From the cell containing the given text, extract its center point as (X, Y) coordinate. 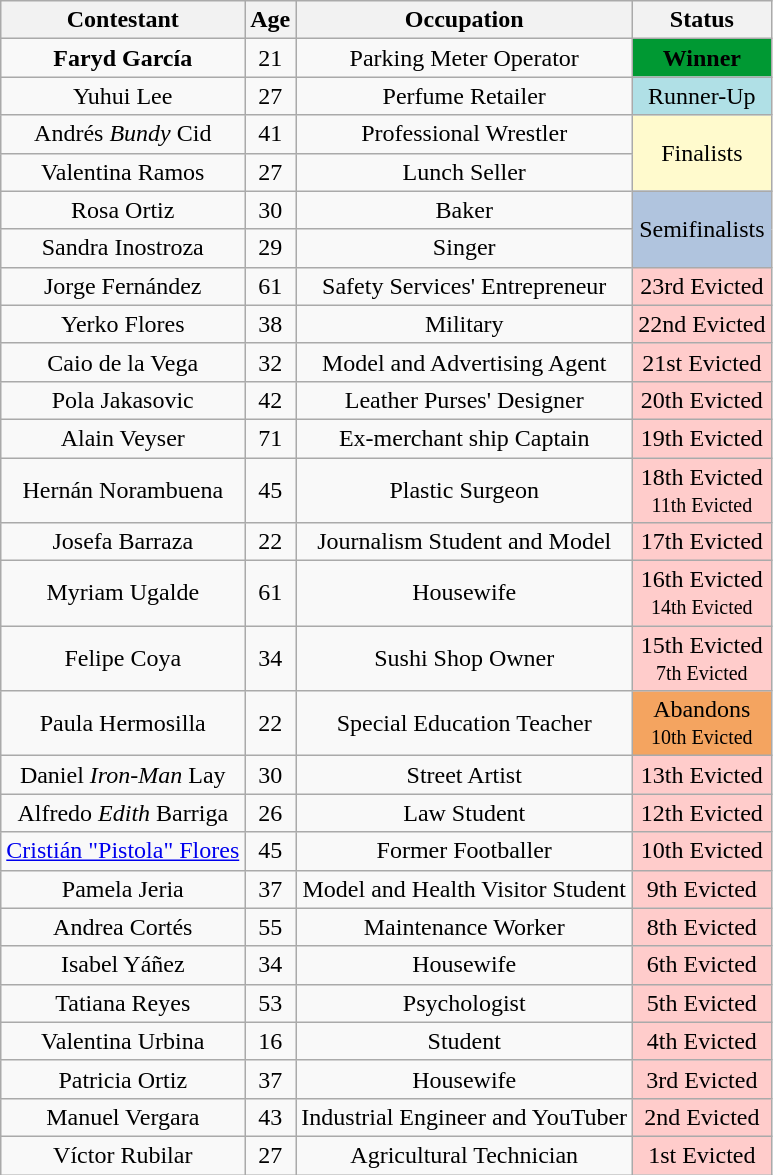
Manuel Vergara (123, 1117)
8th Evicted (702, 927)
Winner (702, 58)
Patricia Ortiz (123, 1079)
21 (270, 58)
18th Evicted11th Evicted (702, 490)
5th Evicted (702, 1003)
22nd Evicted (702, 324)
Former Footballer (464, 851)
55 (270, 927)
12th Evicted (702, 813)
Sushi Shop Owner (464, 658)
Industrial Engineer and YouTuber (464, 1117)
Pamela Jeria (123, 889)
Student (464, 1041)
Víctor Rubilar (123, 1155)
Alfredo Edith Barriga (123, 813)
Professional Wrestler (464, 134)
Pola Jakasovic (123, 400)
Myriam Ugalde (123, 594)
Cristián "Pistola" Flores (123, 851)
Plastic Surgeon (464, 490)
32 (270, 362)
Finalists (702, 153)
Rosa Ortiz (123, 210)
Safety Services' Entrepreneur (464, 286)
Street Artist (464, 775)
Sandra Inostroza (123, 248)
4th Evicted (702, 1041)
26 (270, 813)
Josefa Barraza (123, 542)
Hernán Norambuena (123, 490)
Valentina Urbina (123, 1041)
38 (270, 324)
1st Evicted (702, 1155)
Felipe Coya (123, 658)
2nd Evicted (702, 1117)
Semifinalists (702, 229)
42 (270, 400)
10th Evicted (702, 851)
Andrea Cortés (123, 927)
Lunch Seller (464, 172)
Caio de la Vega (123, 362)
Military (464, 324)
Journalism Student and Model (464, 542)
Alain Veyser (123, 438)
9th Evicted (702, 889)
Status (702, 20)
Faryd García (123, 58)
23rd Evicted (702, 286)
16 (270, 1041)
Maintenance Worker (464, 927)
Abandons10th Evicted (702, 724)
43 (270, 1117)
Jorge Fernández (123, 286)
Parking Meter Operator (464, 58)
15th Evicted7th Evicted (702, 658)
21st Evicted (702, 362)
Special Education Teacher (464, 724)
Singer (464, 248)
53 (270, 1003)
Ex-merchant ship Captain (464, 438)
Psychologist (464, 1003)
Age (270, 20)
3rd Evicted (702, 1079)
Occupation (464, 20)
Paula Hermosilla (123, 724)
Agricultural Technician (464, 1155)
Yerko Flores (123, 324)
17th Evicted (702, 542)
6th Evicted (702, 965)
Model and Health Visitor Student (464, 889)
Contestant (123, 20)
71 (270, 438)
16th Evicted14th Evicted (702, 594)
Yuhui Lee (123, 96)
Perfume Retailer (464, 96)
Andrés Bundy Cid (123, 134)
20th Evicted (702, 400)
41 (270, 134)
Law Student (464, 813)
Baker (464, 210)
Valentina Ramos (123, 172)
13th Evicted (702, 775)
Tatiana Reyes (123, 1003)
Runner-Up (702, 96)
Leather Purses' Designer (464, 400)
Model and Advertising Agent (464, 362)
Daniel Iron-Man Lay (123, 775)
29 (270, 248)
19th Evicted (702, 438)
Isabel Yáñez (123, 965)
